From the cell containing the given text, extract its center point as (X, Y) coordinate. 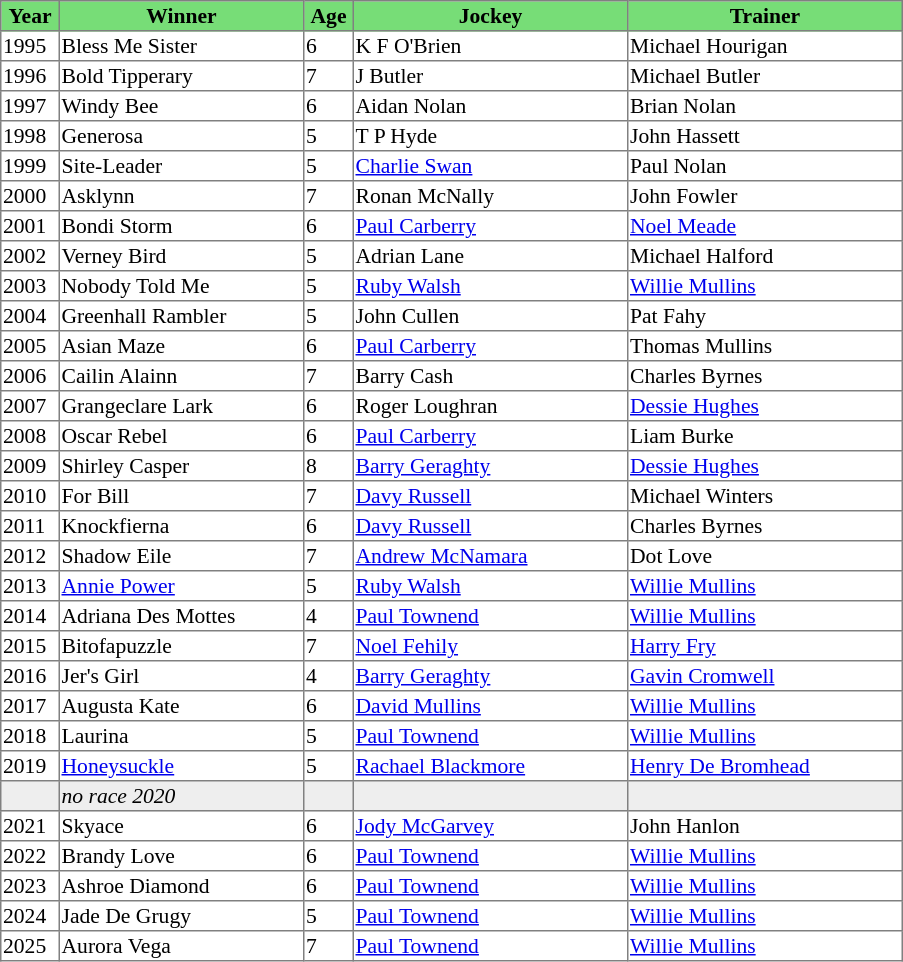
Roger Loughran (490, 406)
2008 (30, 436)
2015 (30, 646)
Year (30, 16)
Henry De Bromhead (765, 766)
2011 (30, 526)
Liam Burke (765, 436)
1996 (30, 76)
2024 (30, 916)
Grangeclare Lark (181, 406)
Aidan Nolan (490, 106)
2007 (30, 406)
Asklynn (181, 196)
Barry Cash (490, 376)
Jockey (490, 16)
Windy Bee (181, 106)
2025 (30, 946)
2019 (30, 766)
2010 (30, 496)
Aurora Vega (181, 946)
J Butler (490, 76)
John Fowler (765, 196)
Ronan McNally (490, 196)
2021 (30, 826)
2014 (30, 616)
2009 (30, 466)
2018 (30, 736)
John Hassett (765, 136)
Michael Butler (765, 76)
2006 (30, 376)
Pat Fahy (765, 316)
2000 (30, 196)
Skyace (181, 826)
Bold Tipperary (181, 76)
2017 (30, 706)
Michael Halford (765, 256)
Ashroe Diamond (181, 886)
Bless Me Sister (181, 46)
For Bill (181, 496)
Verney Bird (181, 256)
2002 (30, 256)
2003 (30, 286)
2022 (30, 856)
Jade De Grugy (181, 916)
Bondi Storm (181, 226)
Site-Leader (181, 166)
Brandy Love (181, 856)
Cailin Alainn (181, 376)
Bitofapuzzle (181, 646)
1995 (30, 46)
Asian Maze (181, 346)
8 (329, 466)
2013 (30, 586)
Michael Winters (765, 496)
Augusta Kate (181, 706)
Jer's Girl (181, 676)
Jody McGarvey (490, 826)
Noel Meade (765, 226)
John Cullen (490, 316)
Adriana Des Mottes (181, 616)
1999 (30, 166)
Greenhall Rambler (181, 316)
Dot Love (765, 556)
2001 (30, 226)
Age (329, 16)
1998 (30, 136)
2012 (30, 556)
Generosa (181, 136)
K F O'Brien (490, 46)
Michael Hourigan (765, 46)
Gavin Cromwell (765, 676)
1997 (30, 106)
Adrian Lane (490, 256)
2005 (30, 346)
Paul Nolan (765, 166)
no race 2020 (181, 796)
Shadow Eile (181, 556)
Harry Fry (765, 646)
Knockfierna (181, 526)
Noel Fehily (490, 646)
David Mullins (490, 706)
Annie Power (181, 586)
Andrew McNamara (490, 556)
Brian Nolan (765, 106)
Trainer (765, 16)
Honeysuckle (181, 766)
Oscar Rebel (181, 436)
Nobody Told Me (181, 286)
2023 (30, 886)
2004 (30, 316)
Charlie Swan (490, 166)
John Hanlon (765, 826)
Thomas Mullins (765, 346)
Rachael Blackmore (490, 766)
2016 (30, 676)
Laurina (181, 736)
Shirley Casper (181, 466)
T P Hyde (490, 136)
Winner (181, 16)
